Search for the cell housing the specified text and yield its [x, y] center coordinate. 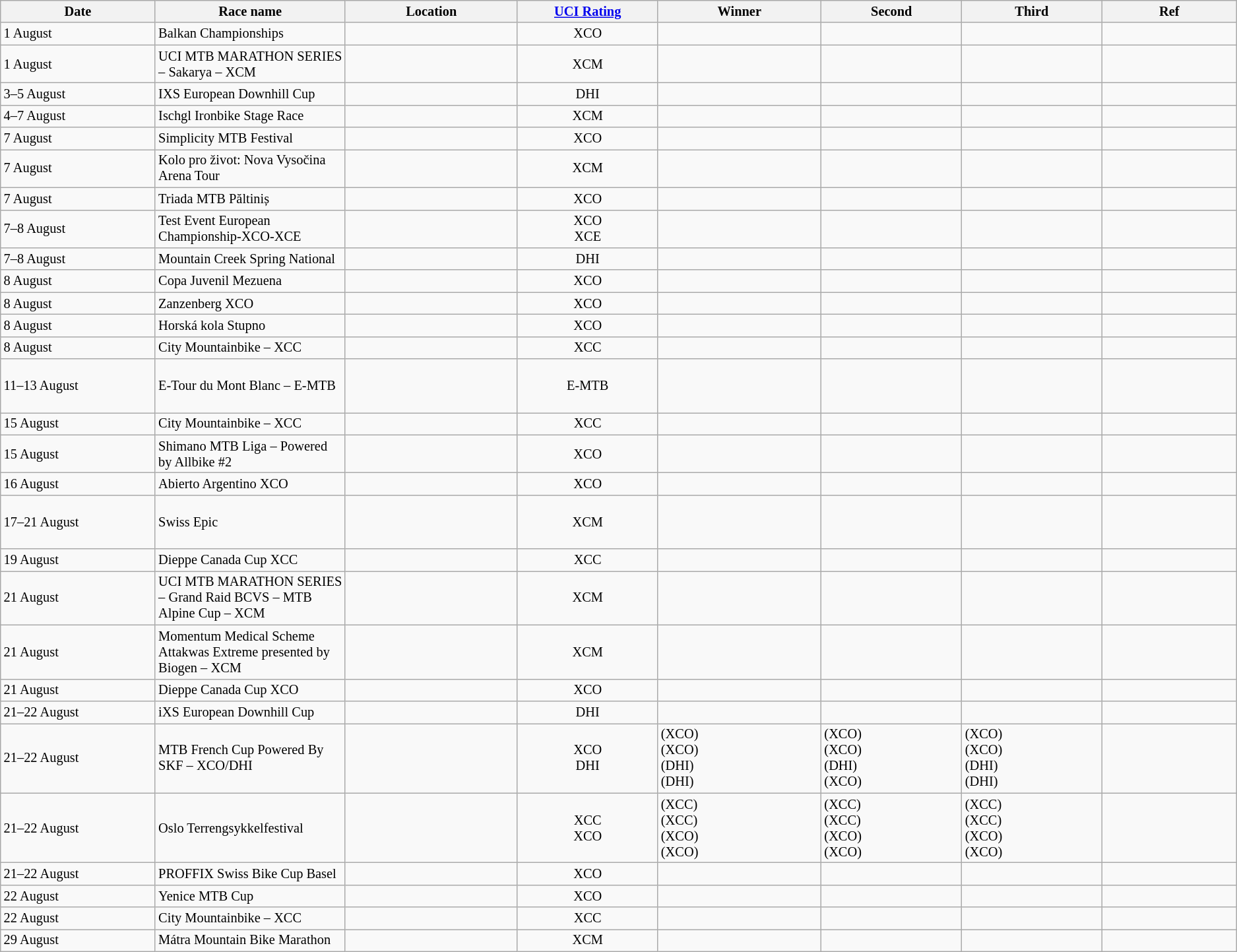
Dieppe Canada Cup XCC [250, 560]
Balkan Championships [250, 34]
E-MTB [587, 386]
Yenice MTB Cup [250, 896]
Second [892, 11]
MTB French Cup Powered By SKF – XCO/DHI [250, 758]
IXS European Downhill Cup [250, 94]
UCI Rating [587, 11]
(XCO) (XCO) (DHI) (XCO) [892, 758]
Race name [250, 11]
Simplicity MTB Festival [250, 139]
UCI MTB MARATHON SERIES – Sakarya – XCM [250, 64]
29 August [78, 940]
19 August [78, 560]
Oslo Terrengsykkelfestival [250, 828]
Test Event European Championship-XCO-XCE [250, 229]
Shimano MTB Liga – Powered by Allbike #2 [250, 454]
Momentum Medical Scheme Attakwas Extreme presented by Biogen – XCM [250, 652]
Ref [1169, 11]
Dieppe Canada Cup XCO [250, 690]
Zanzenberg XCO [250, 303]
Mátra Mountain Bike Marathon [250, 940]
11–13 August [78, 386]
17–21 August [78, 522]
UCI MTB MARATHON SERIES – Grand Raid BCVS – MTB Alpine Cup – XCM [250, 598]
iXS European Downhill Cup [250, 712]
Kolo pro život: Nova Vysočina Arena Tour [250, 168]
PROFFIX Swiss Bike Cup Basel [250, 873]
4–7 August [78, 116]
Swiss Epic [250, 522]
3–5 August [78, 94]
XCODHI [587, 758]
Third [1032, 11]
Ischgl Ironbike Stage Race [250, 116]
Abierto Argentino XCO [250, 484]
E-Tour du Mont Blanc – E-MTB [250, 386]
Horská kola Stupno [250, 325]
XCOXCE [587, 229]
Location [431, 11]
16 August [78, 484]
Triada MTB Păltiniș [250, 199]
Date [78, 11]
XCCXCO [587, 828]
Mountain Creek Spring National [250, 259]
Copa Juvenil Mezuena [250, 281]
Winner [740, 11]
